Pinpoint the cell where the given text exists, returning its (X, Y) midpoint coordinate. 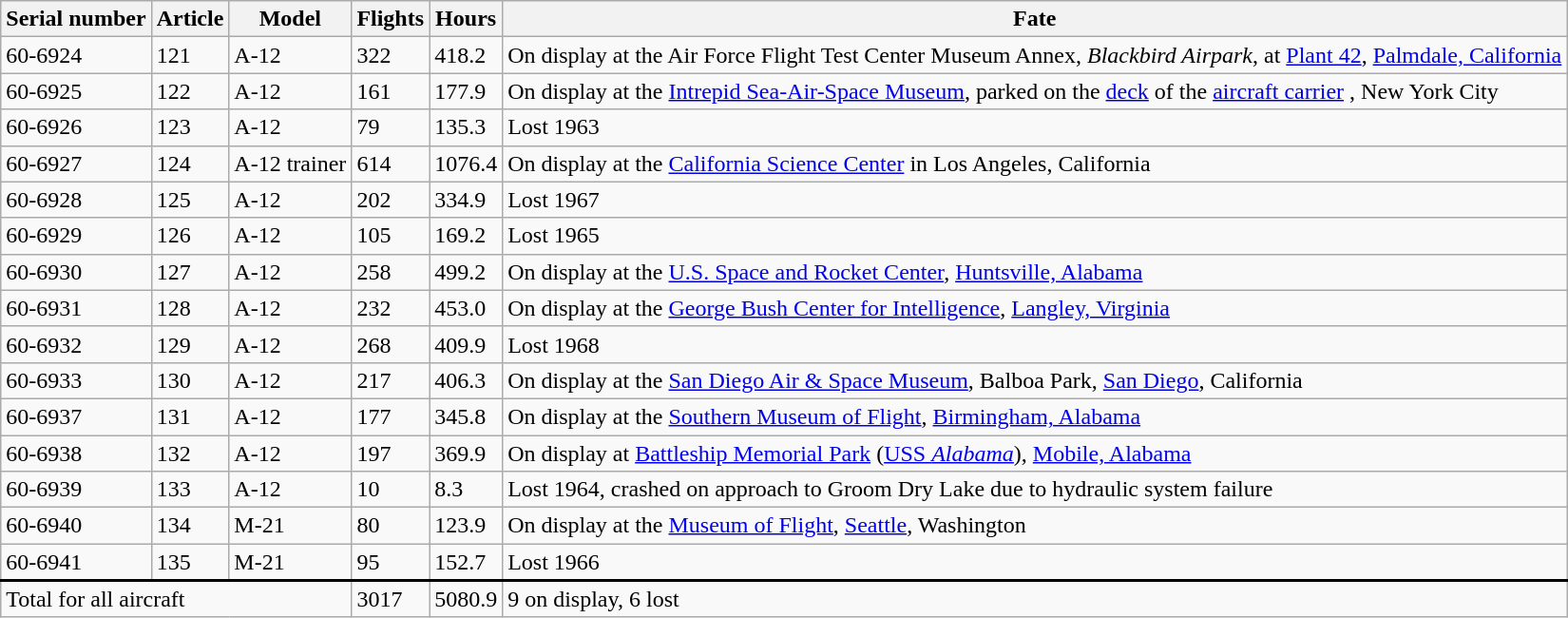
60-6925 (76, 91)
217 (391, 380)
95 (391, 563)
124 (190, 164)
Article (190, 19)
406.3 (466, 380)
Lost 1967 (1035, 200)
On display at the George Bush Center for Intelligence, Langley, Virginia (1035, 308)
169.2 (466, 236)
127 (190, 272)
60-6927 (76, 164)
345.8 (466, 416)
60-6932 (76, 344)
Lost 1968 (1035, 344)
Lost 1963 (1035, 127)
On display at the Southern Museum of Flight, Birmingham, Alabama (1035, 416)
134 (190, 526)
60-6931 (76, 308)
177.9 (466, 91)
On display at the Museum of Flight, Seattle, Washington (1035, 526)
123 (190, 127)
79 (391, 127)
177 (391, 416)
499.2 (466, 272)
60-6926 (76, 127)
131 (190, 416)
152.7 (466, 563)
Hours (466, 19)
122 (190, 91)
60-6933 (76, 380)
105 (391, 236)
On display at the Air Force Flight Test Center Museum Annex, Blackbird Airpark, at Plant 42, Palmdale, California (1035, 55)
232 (391, 308)
369.9 (466, 454)
3017 (391, 599)
132 (190, 454)
60-6930 (76, 272)
On display at the San Diego Air & Space Museum, Balboa Park, San Diego, California (1035, 380)
453.0 (466, 308)
125 (190, 200)
Model (291, 19)
268 (391, 344)
On display at the Intrepid Sea-Air-Space Museum, parked on the deck of the aircraft carrier , New York City (1035, 91)
258 (391, 272)
123.9 (466, 526)
129 (190, 344)
197 (391, 454)
60-6941 (76, 563)
On display at the California Science Center in Los Angeles, California (1035, 164)
60-6929 (76, 236)
5080.9 (466, 599)
Total for all aircraft (177, 599)
60-6938 (76, 454)
161 (391, 91)
126 (190, 236)
10 (391, 490)
60-6928 (76, 200)
322 (391, 55)
On display at the U.S. Space and Rocket Center, Huntsville, Alabama (1035, 272)
Lost 1965 (1035, 236)
9 on display, 6 lost (1035, 599)
Flights (391, 19)
8.3 (466, 490)
121 (190, 55)
202 (391, 200)
334.9 (466, 200)
60-6937 (76, 416)
80 (391, 526)
A-12 trainer (291, 164)
135.3 (466, 127)
60-6940 (76, 526)
128 (190, 308)
Serial number (76, 19)
135 (190, 563)
Lost 1964, crashed on approach to Groom Dry Lake due to hydraulic system failure (1035, 490)
130 (190, 380)
60-6924 (76, 55)
418.2 (466, 55)
Lost 1966 (1035, 563)
Fate (1035, 19)
1076.4 (466, 164)
133 (190, 490)
614 (391, 164)
409.9 (466, 344)
On display at Battleship Memorial Park (USS Alabama), Mobile, Alabama (1035, 454)
60-6939 (76, 490)
